For the text-containing cell, return its midpoint in (x, y) coordinate format. 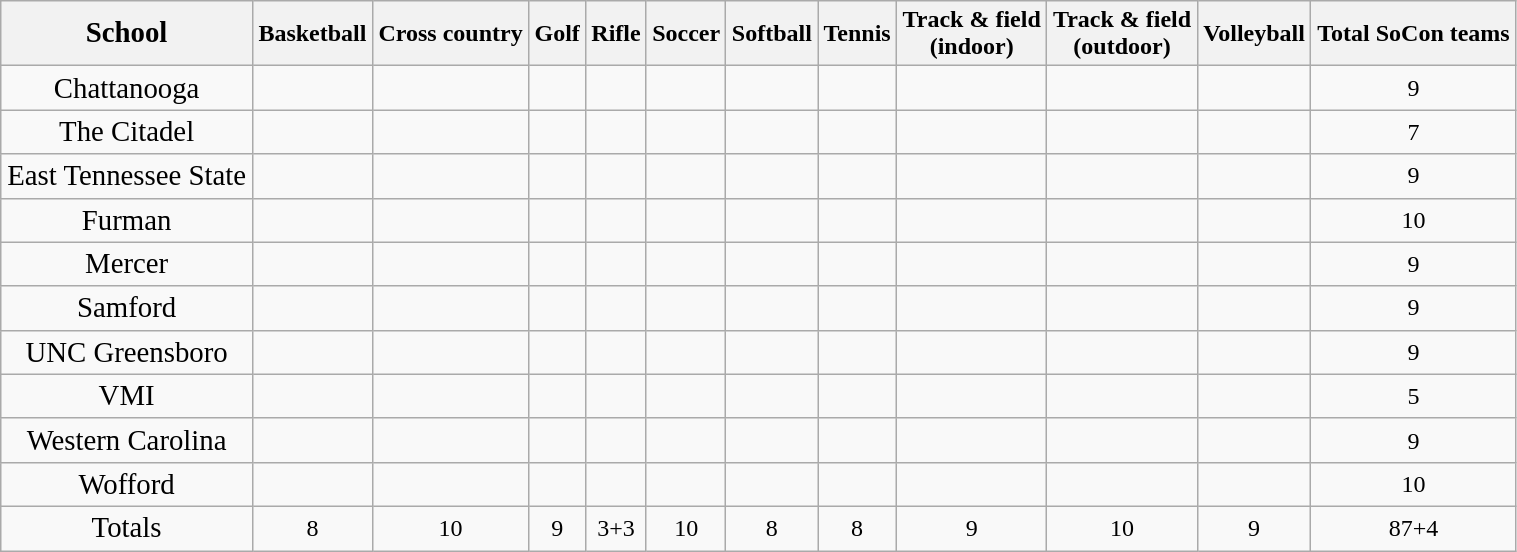
Western Carolina (127, 440)
Furman (127, 220)
Volleyball (1254, 34)
Total SoCon teams (1414, 34)
The Citadel (127, 132)
7 (1414, 132)
Track & field(outdoor) (1122, 34)
Totals (127, 528)
Soccer (686, 34)
Mercer (127, 264)
Chattanooga (127, 88)
Cross country (450, 34)
UNC Greensboro (127, 352)
3+3 (616, 528)
Basketball (312, 34)
Samford (127, 308)
Track & field(indoor) (972, 34)
5 (1414, 396)
VMI (127, 396)
Tennis (858, 34)
Softball (772, 34)
Golf (558, 34)
Wofford (127, 484)
East Tennessee State (127, 176)
Rifle (616, 34)
87+4 (1414, 528)
School (127, 34)
